Detect which cell encompasses the target text, then output its (x, y) center coordinate. 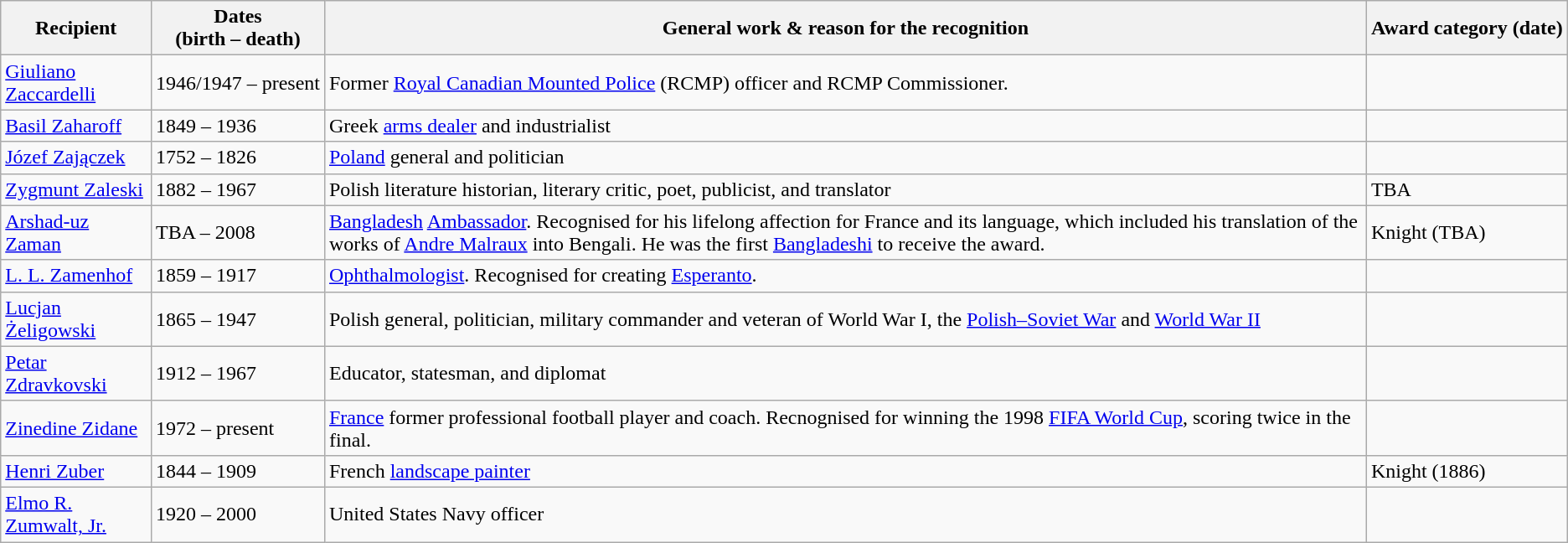
Poland general and politician (845, 158)
1849 – 1936 (238, 126)
TBA (1467, 189)
Józef Zajączek (76, 158)
1752 – 1826 (238, 158)
Giuliano Zaccardelli (76, 82)
1920 – 2000 (238, 515)
Polish literature historian, literary critic, poet, publicist, and translator (845, 189)
TBA – 2008 (238, 233)
Educator, statesman, and diplomat (845, 374)
Greek arms dealer and industrialist (845, 126)
1912 – 1967 (238, 374)
1865 – 1947 (238, 318)
Polish general, politician, military commander and veteran of World War I, the Polish–Soviet War and World War II (845, 318)
Elmo R. Zumwalt, Jr. (76, 515)
Basil Zaharoff (76, 126)
Dates(birth – death) (238, 28)
French landscape painter (845, 471)
1972 – present (238, 427)
Knight (TBA) (1467, 233)
L. L. Zamenhof (76, 276)
General work & reason for the recognition (845, 28)
Recipient (76, 28)
United States Navy officer (845, 515)
Ophthalmologist. Recognised for creating Esperanto. (845, 276)
1859 – 1917 (238, 276)
1844 – 1909 (238, 471)
Arshad-uz Zaman (76, 233)
Petar Zdravkovski (76, 374)
Former Royal Canadian Mounted Police (RCMP) officer and RCMP Commissioner. (845, 82)
1946/1947 – present (238, 82)
Zinedine Zidane (76, 427)
Knight (1886) (1467, 471)
Award category (date) (1467, 28)
1882 – 1967 (238, 189)
Zygmunt Zaleski (76, 189)
France former professional football player and coach. Recnognised for winning the 1998 FIFA World Cup, scoring twice in the final. (845, 427)
Henri Zuber (76, 471)
Lucjan Żeligowski (76, 318)
